Find where the given text appears and provide that cell's center as [x, y] coordinate. 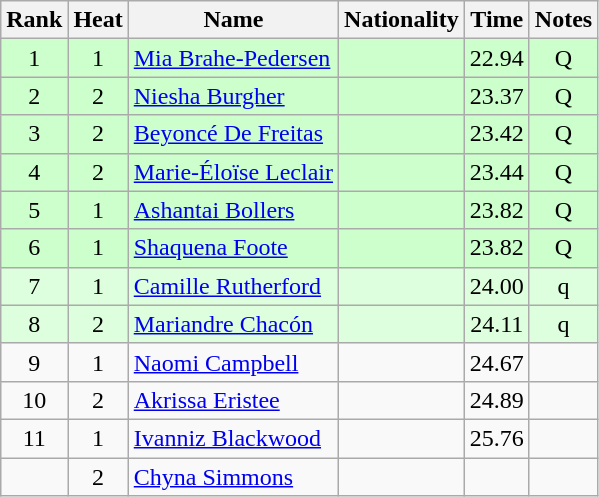
24.11 [496, 324]
Name [233, 20]
9 [34, 362]
Ashantai Bollers [233, 210]
23.44 [496, 172]
23.37 [496, 96]
Beyoncé De Freitas [233, 134]
25.76 [496, 438]
Mariandre Chacón [233, 324]
10 [34, 400]
Niesha Burgher [233, 96]
Marie-Éloïse Leclair [233, 172]
Chyna Simmons [233, 477]
Naomi Campbell [233, 362]
23.42 [496, 134]
Rank [34, 20]
Notes [563, 20]
24.67 [496, 362]
22.94 [496, 58]
Ivanniz Blackwood [233, 438]
Heat [98, 20]
Nationality [402, 20]
7 [34, 286]
4 [34, 172]
24.00 [496, 286]
Shaquena Foote [233, 248]
8 [34, 324]
Mia Brahe-Pedersen [233, 58]
11 [34, 438]
6 [34, 248]
Time [496, 20]
24.89 [496, 400]
5 [34, 210]
Akrissa Eristee [233, 400]
Camille Rutherford [233, 286]
3 [34, 134]
